Output the (X, Y) coordinate of the center of the cell containing the given text.  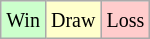
Win (24, 20)
Loss (126, 20)
Draw (72, 20)
